From the cell containing the given text, extract its center point as [x, y] coordinate. 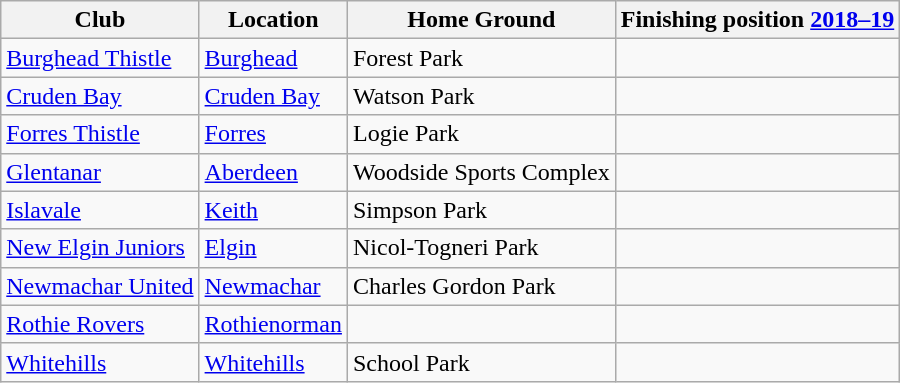
School Park [481, 362]
Forres [273, 134]
Islavale [100, 210]
Rothie Rovers [100, 324]
Nicol-Togneri Park [481, 248]
Burghead [273, 58]
Newmachar [273, 286]
Keith [273, 210]
Club [100, 20]
New Elgin Juniors [100, 248]
Charles Gordon Park [481, 286]
Finishing position 2018–19 [757, 20]
Woodside Sports Complex [481, 172]
Newmachar United [100, 286]
Rothienorman [273, 324]
Aberdeen [273, 172]
Home Ground [481, 20]
Forres Thistle [100, 134]
Elgin [273, 248]
Location [273, 20]
Burghead Thistle [100, 58]
Forest Park [481, 58]
Watson Park [481, 96]
Glentanar [100, 172]
Logie Park [481, 134]
Simpson Park [481, 210]
